Pinpoint the cell where the given text exists, returning its [X, Y] midpoint coordinate. 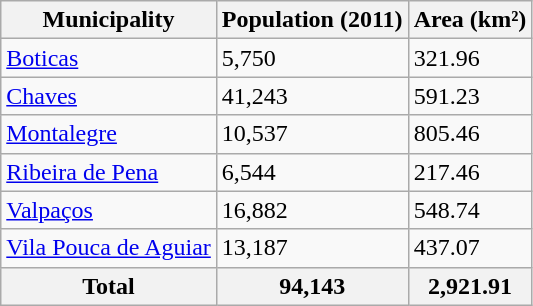
2,921.91 [470, 286]
Ribeira de Pena [109, 172]
Montalegre [109, 134]
Population (2011) [312, 20]
217.46 [470, 172]
94,143 [312, 286]
6,544 [312, 172]
Chaves [109, 96]
Vila Pouca de Aguiar [109, 248]
591.23 [470, 96]
13,187 [312, 248]
Area (km²) [470, 20]
805.46 [470, 134]
Boticas [109, 58]
321.96 [470, 58]
Municipality [109, 20]
5,750 [312, 58]
437.07 [470, 248]
10,537 [312, 134]
41,243 [312, 96]
Valpaços [109, 210]
16,882 [312, 210]
548.74 [470, 210]
Total [109, 286]
